Search for the cell housing the specified text and yield its (x, y) center coordinate. 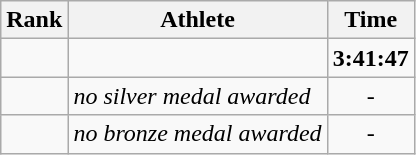
Athlete (198, 20)
no bronze medal awarded (198, 134)
Rank (34, 20)
3:41:47 (370, 58)
no silver medal awarded (198, 96)
Time (370, 20)
